Pinpoint the cell where the given text exists, returning its [X, Y] midpoint coordinate. 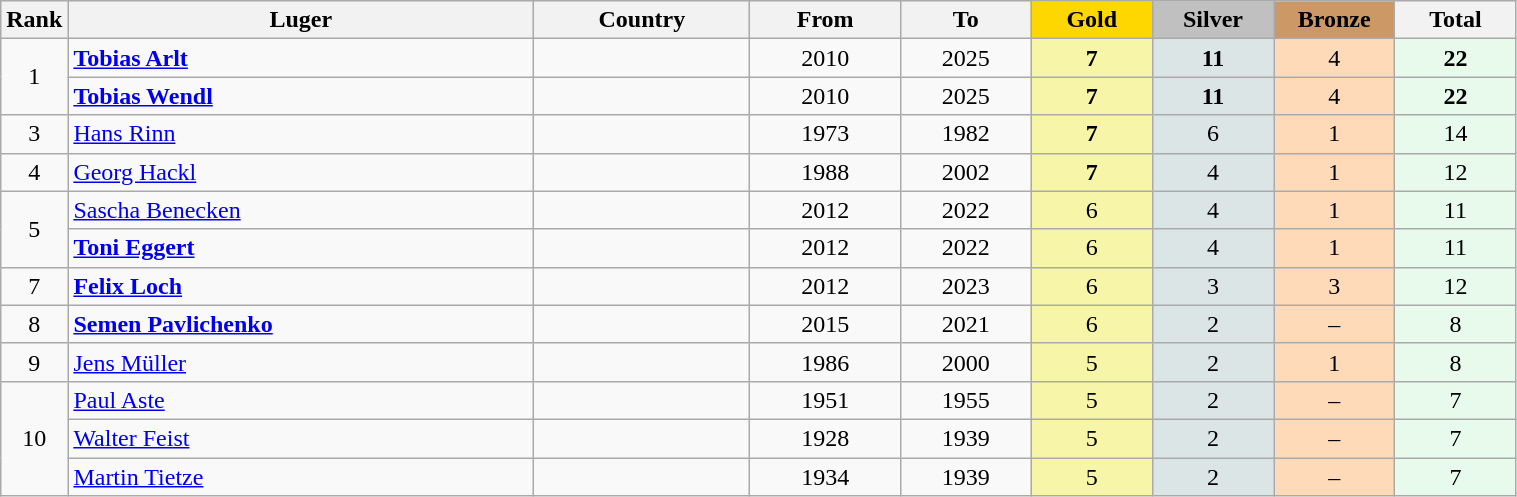
Georg Hackl [301, 172]
2021 [966, 324]
Semen Pavlichenko [301, 324]
Hans Rinn [301, 134]
Total [1456, 20]
Tobias Wendl [301, 96]
From [825, 20]
1934 [825, 477]
1988 [825, 172]
Tobias Arlt [301, 58]
Walter Feist [301, 438]
2023 [966, 286]
14 [1456, 134]
Felix Loch [301, 286]
1982 [966, 134]
Toni Eggert [301, 248]
1973 [825, 134]
Martin Tietze [301, 477]
1928 [825, 438]
Jens Müller [301, 362]
Silver [1212, 20]
Luger [301, 20]
Paul Aste [301, 400]
1951 [825, 400]
2015 [825, 324]
2002 [966, 172]
2000 [966, 362]
Bronze [1334, 20]
1955 [966, 400]
9 [34, 362]
Rank [34, 20]
10 [34, 438]
To [966, 20]
Sascha Benecken [301, 210]
Gold [1092, 20]
Country [642, 20]
1986 [825, 362]
